Search for the cell housing the specified text and yield its (X, Y) center coordinate. 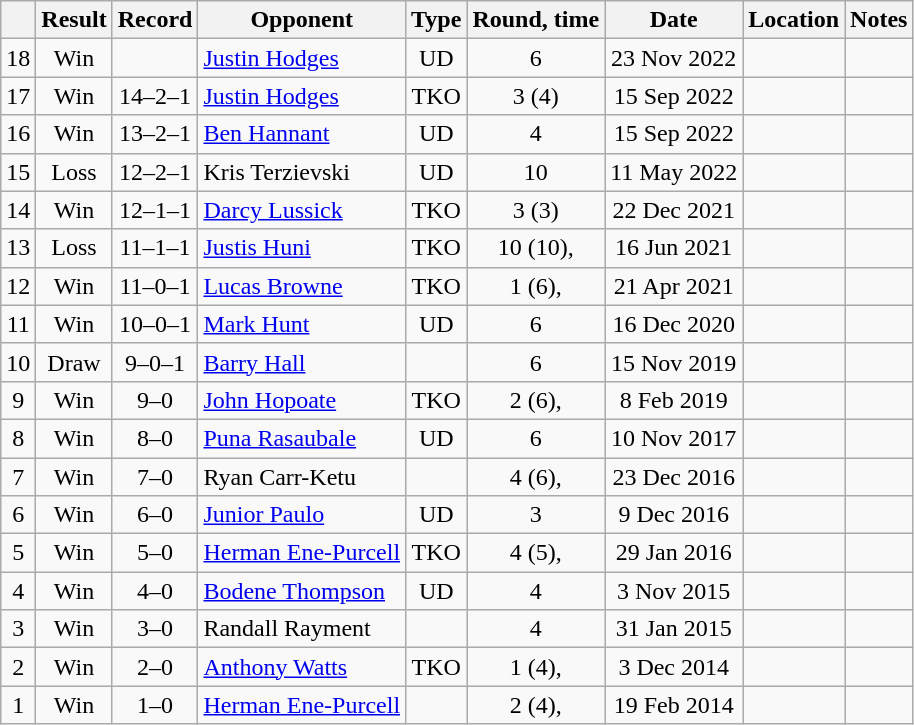
11–0–1 (155, 286)
9–0–1 (155, 362)
8 Feb 2019 (674, 400)
17 (18, 96)
Ben Hannant (302, 134)
Record (155, 20)
1–0 (155, 705)
31 Jan 2015 (674, 629)
6–0 (155, 515)
5 (18, 553)
13–2–1 (155, 134)
2 (6), (536, 400)
15 (18, 172)
John Hopoate (302, 400)
Mark Hunt (302, 324)
15 Nov 2019 (674, 362)
12 (18, 286)
3–0 (155, 629)
Puna Rasaubale (302, 438)
1 (18, 705)
3 Dec 2014 (674, 667)
Darcy Lussick (302, 210)
10–0–1 (155, 324)
11–1–1 (155, 248)
9–0 (155, 400)
5–0 (155, 553)
Barry Hall (302, 362)
Type (436, 20)
4–0 (155, 591)
Round, time (536, 20)
11 (18, 324)
Randall Rayment (302, 629)
18 (18, 58)
7–0 (155, 477)
12–2–1 (155, 172)
Ryan Carr-Ketu (302, 477)
1 (6), (536, 286)
2–0 (155, 667)
14–2–1 (155, 96)
3 Nov 2015 (674, 591)
3 (4) (536, 96)
9 (18, 400)
10 (10), (536, 248)
Bodene Thompson (302, 591)
7 (18, 477)
16 Dec 2020 (674, 324)
22 Dec 2021 (674, 210)
2 (4), (536, 705)
Junior Paulo (302, 515)
10 Nov 2017 (674, 438)
3 (3) (536, 210)
Lucas Browne (302, 286)
4 (5), (536, 553)
1 (4), (536, 667)
Result (74, 20)
12–1–1 (155, 210)
Justis Huni (302, 248)
4 (6), (536, 477)
8–0 (155, 438)
9 Dec 2016 (674, 515)
14 (18, 210)
16 (18, 134)
Draw (74, 362)
11 May 2022 (674, 172)
Opponent (302, 20)
Anthony Watts (302, 667)
19 Feb 2014 (674, 705)
29 Jan 2016 (674, 553)
21 Apr 2021 (674, 286)
Location (794, 20)
23 Dec 2016 (674, 477)
23 Nov 2022 (674, 58)
16 Jun 2021 (674, 248)
Kris Terzievski (302, 172)
8 (18, 438)
2 (18, 667)
Date (674, 20)
13 (18, 248)
Notes (879, 20)
